For the text-containing cell, return its midpoint in (X, Y) coordinate format. 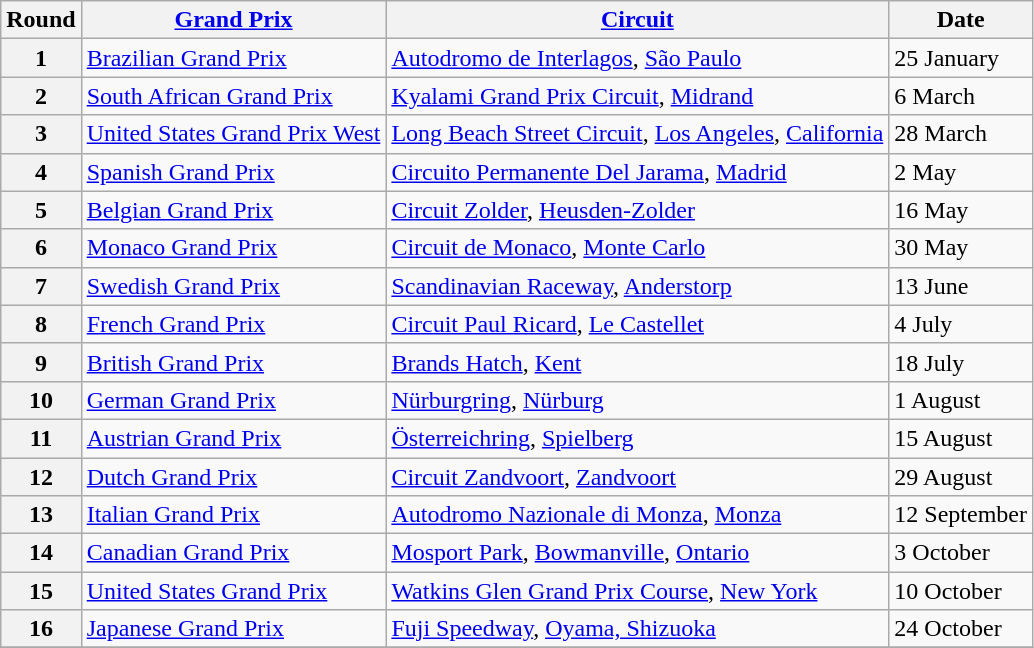
Autodromo de Interlagos, São Paulo (638, 58)
Monaco Grand Prix (234, 248)
9 (41, 362)
South African Grand Prix (234, 96)
10 October (961, 591)
Circuit de Monaco, Monte Carlo (638, 248)
Austrian Grand Prix (234, 438)
Brazilian Grand Prix (234, 58)
13 June (961, 286)
British Grand Prix (234, 362)
Mosport Park, Bowmanville, Ontario (638, 553)
15 (41, 591)
Round (41, 20)
United States Grand Prix West (234, 134)
1 August (961, 400)
Swedish Grand Prix (234, 286)
Österreichring, Spielberg (638, 438)
7 (41, 286)
Grand Prix (234, 20)
German Grand Prix (234, 400)
16 (41, 629)
11 (41, 438)
Japanese Grand Prix (234, 629)
Autodromo Nazionale di Monza, Monza (638, 515)
16 May (961, 210)
United States Grand Prix (234, 591)
5 (41, 210)
29 August (961, 477)
10 (41, 400)
Nürburgring, Nürburg (638, 400)
6 (41, 248)
Watkins Glen Grand Prix Course, New York (638, 591)
Long Beach Street Circuit, Los Angeles, California (638, 134)
18 July (961, 362)
Dutch Grand Prix (234, 477)
Circuit Zandvoort, Zandvoort (638, 477)
25 January (961, 58)
28 March (961, 134)
Fuji Speedway, Oyama, Shizuoka (638, 629)
4 July (961, 324)
6 March (961, 96)
Canadian Grand Prix (234, 553)
Scandinavian Raceway, Anderstorp (638, 286)
14 (41, 553)
Italian Grand Prix (234, 515)
2 May (961, 172)
Circuit Zolder, Heusden-Zolder (638, 210)
Belgian Grand Prix (234, 210)
8 (41, 324)
4 (41, 172)
French Grand Prix (234, 324)
3 October (961, 553)
24 October (961, 629)
15 August (961, 438)
2 (41, 96)
30 May (961, 248)
Circuit Paul Ricard, Le Castellet (638, 324)
12 September (961, 515)
12 (41, 477)
3 (41, 134)
Date (961, 20)
Circuito Permanente Del Jarama, Madrid (638, 172)
Circuit (638, 20)
13 (41, 515)
1 (41, 58)
Brands Hatch, Kent (638, 362)
Spanish Grand Prix (234, 172)
Kyalami Grand Prix Circuit, Midrand (638, 96)
